Search for the cell housing the specified text and yield its (X, Y) center coordinate. 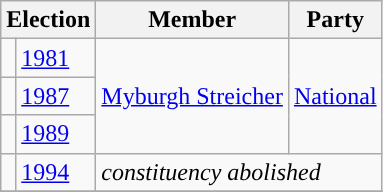
1981 (56, 58)
Party (335, 20)
1989 (56, 134)
constituency abolished (239, 172)
1987 (56, 96)
Myburgh Streicher (192, 96)
Election (48, 20)
1994 (56, 172)
Member (192, 20)
National (335, 96)
